Locate the cell with the specified text and output its [X, Y] center coordinate. 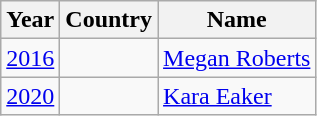
Megan Roberts [237, 58]
Kara Eaker [237, 96]
Year [30, 20]
Country [109, 20]
Name [237, 20]
2016 [30, 58]
2020 [30, 96]
